Output the [x, y] coordinate of the center of the cell containing the given text.  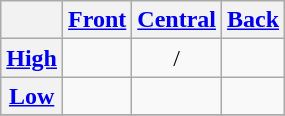
/ [177, 58]
Back [254, 20]
Central [177, 20]
High [32, 58]
Front [98, 20]
Low [32, 96]
